Pinpoint the cell where the given text exists, returning its [x, y] midpoint coordinate. 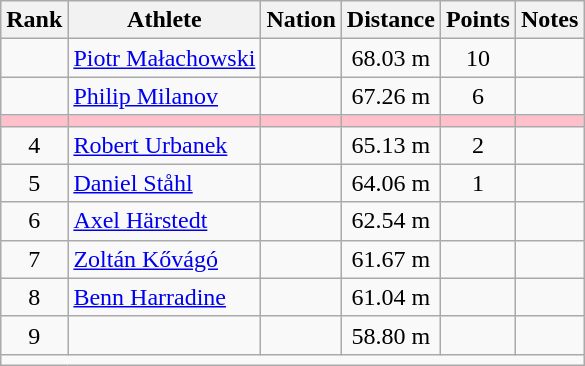
4 [34, 145]
1 [478, 183]
68.03 m [390, 58]
Nation [301, 20]
58.80 m [390, 335]
Distance [390, 20]
Zoltán Kővágó [164, 259]
2 [478, 145]
Points [478, 20]
61.67 m [390, 259]
Philip Milanov [164, 96]
Notes [549, 20]
61.04 m [390, 297]
Daniel Ståhl [164, 183]
Robert Urbanek [164, 145]
Piotr Małachowski [164, 58]
65.13 m [390, 145]
5 [34, 183]
7 [34, 259]
Rank [34, 20]
Benn Harradine [164, 297]
62.54 m [390, 221]
Athlete [164, 20]
8 [34, 297]
10 [478, 58]
64.06 m [390, 183]
9 [34, 335]
Axel Härstedt [164, 221]
67.26 m [390, 96]
